Output the (X, Y) coordinate of the center of the cell containing the given text.  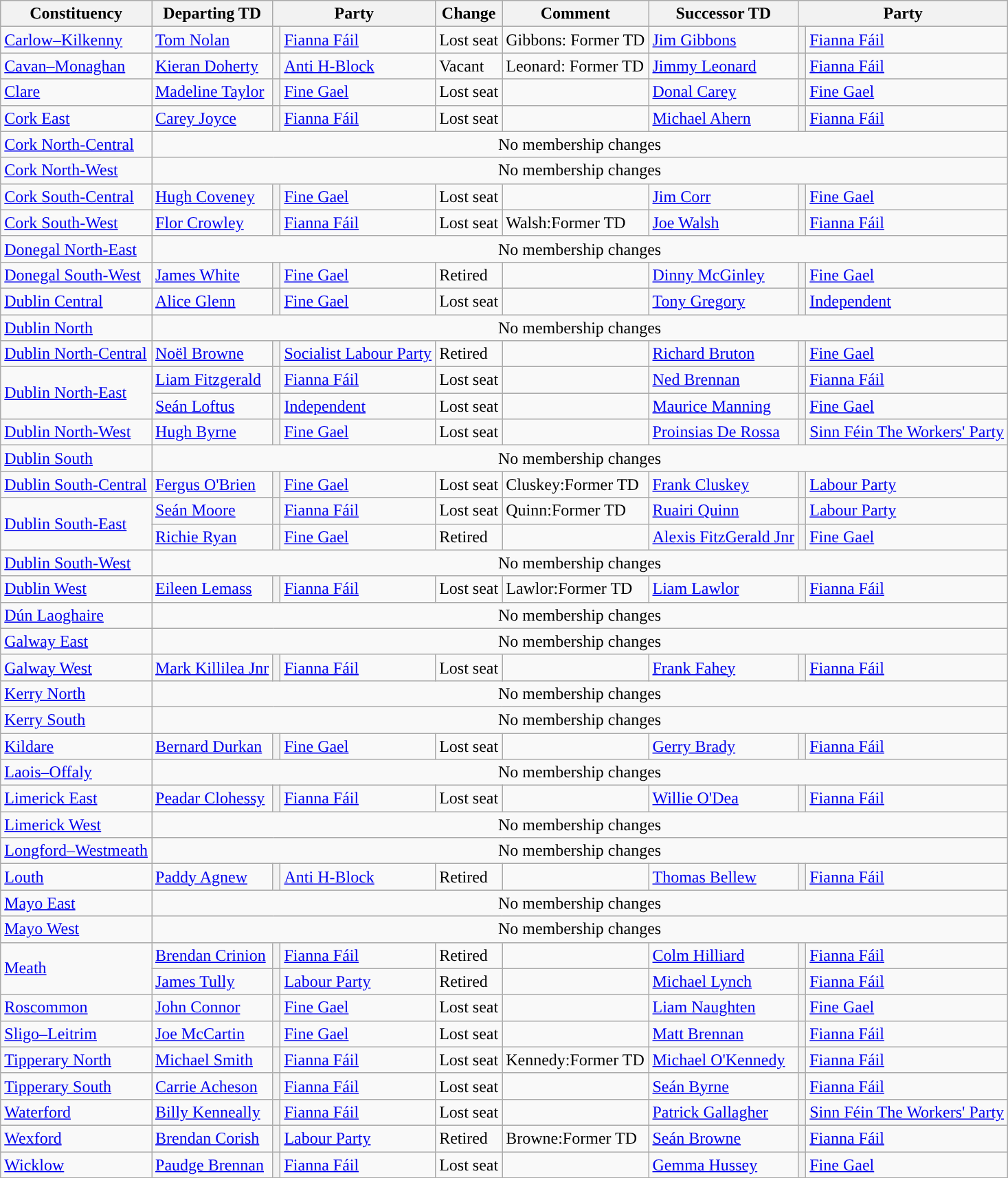
Flor Crowley (212, 223)
Proinsias De Rossa (724, 432)
Cork South-West (76, 223)
James Tully (212, 981)
Kieran Doherty (212, 66)
Leonard: Former TD (576, 66)
Liam Naughten (724, 1008)
Limerick East (76, 799)
Browne:Former TD (576, 1138)
Wexford (76, 1138)
Cork East (76, 118)
Sligo–Leitrim (76, 1034)
Walsh:Former TD (576, 223)
Liam Lawlor (724, 589)
Michael Ahern (724, 118)
Michael Smith (212, 1060)
Jim Gibbons (724, 40)
Dublin South (76, 458)
Joe Walsh (724, 223)
Bernard Durkan (212, 746)
Tony Gregory (724, 301)
Kerry North (76, 693)
Dublin North-Central (76, 354)
Limerick West (76, 825)
Cork North-Central (76, 144)
Alexis FitzGerald Jnr (724, 537)
Tipperary South (76, 1086)
Louth (76, 877)
Willie O'Dea (724, 799)
Tom Nolan (212, 40)
Gerry Brady (724, 746)
Brendan Corish (212, 1138)
Patrick Gallagher (724, 1112)
Clare (76, 92)
Gibbons: Former TD (576, 40)
Kerry South (76, 720)
James White (212, 275)
Donal Carey (724, 92)
Paddy Agnew (212, 877)
Hugh Coveney (212, 197)
Dublin West (76, 589)
Roscommon (76, 1008)
Constituency (76, 14)
Jimmy Leonard (724, 66)
Noël Browne (212, 354)
Dún Laoghaire (76, 615)
Billy Kenneally (212, 1112)
Longford–Westmeath (76, 851)
Seán Browne (724, 1138)
Alice Glenn (212, 301)
Gemma Hussey (724, 1165)
Ruairi Quinn (724, 511)
John Connor (212, 1008)
Dinny McGinley (724, 275)
Richie Ryan (212, 537)
Laois–Offaly (76, 773)
Change (469, 14)
Ned Brennan (724, 380)
Waterford (76, 1112)
Meath (76, 968)
Quinn:Former TD (576, 511)
Seán Moore (212, 511)
Michael Lynch (724, 981)
Joe McCartin (212, 1034)
Carey Joyce (212, 118)
Dublin South-East (76, 524)
Michael O'Kennedy (724, 1060)
Matt Brennan (724, 1034)
Kildare (76, 746)
Successor TD (724, 14)
Madeline Taylor (212, 92)
Dublin Central (76, 301)
Donegal North-East (76, 249)
Paudge Brennan (212, 1165)
Galway East (76, 641)
Cork South-Central (76, 197)
Vacant (469, 66)
Mayo West (76, 929)
Carrie Acheson (212, 1086)
Colm Hilliard (724, 955)
Seán Loftus (212, 406)
Frank Fahey (724, 667)
Socialist Labour Party (358, 354)
Tipperary North (76, 1060)
Dublin North-West (76, 432)
Seán Byrne (724, 1086)
Lawlor:Former TD (576, 589)
Liam Fitzgerald (212, 380)
Maurice Manning (724, 406)
Mayo East (76, 903)
Hugh Byrne (212, 432)
Dublin South-West (76, 563)
Dublin North (76, 328)
Donegal South-West (76, 275)
Mark Killilea Jnr (212, 667)
Dublin North-East (76, 393)
Frank Cluskey (724, 485)
Peadar Clohessy (212, 799)
Kennedy:Former TD (576, 1060)
Galway West (76, 667)
Carlow–Kilkenny (76, 40)
Comment (576, 14)
Richard Bruton (724, 354)
Departing TD (212, 14)
Cluskey:Former TD (576, 485)
Thomas Bellew (724, 877)
Eileen Lemass (212, 589)
Brendan Crinion (212, 955)
Fergus O'Brien (212, 485)
Dublin South-Central (76, 485)
Wicklow (76, 1165)
Cork North-West (76, 170)
Jim Corr (724, 197)
Cavan–Monaghan (76, 66)
